Detect which cell encompasses the target text, then output its [X, Y] center coordinate. 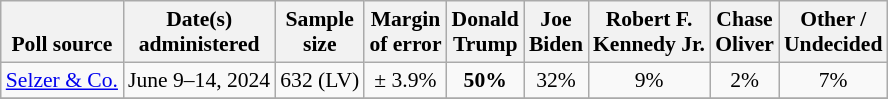
± 3.9% [405, 80]
632 (LV) [320, 80]
Poll source [62, 32]
Date(s)administered [199, 32]
DonaldTrump [486, 32]
Samplesize [320, 32]
June 9–14, 2024 [199, 80]
ChaseOliver [744, 32]
32% [556, 80]
Marginof error [405, 32]
2% [744, 80]
Other /Undecided [833, 32]
9% [649, 80]
Selzer & Co. [62, 80]
7% [833, 80]
Robert F.Kennedy Jr. [649, 32]
JoeBiden [556, 32]
50% [486, 80]
